Extract the (X, Y) coordinate from the center of the cell holding the provided text.  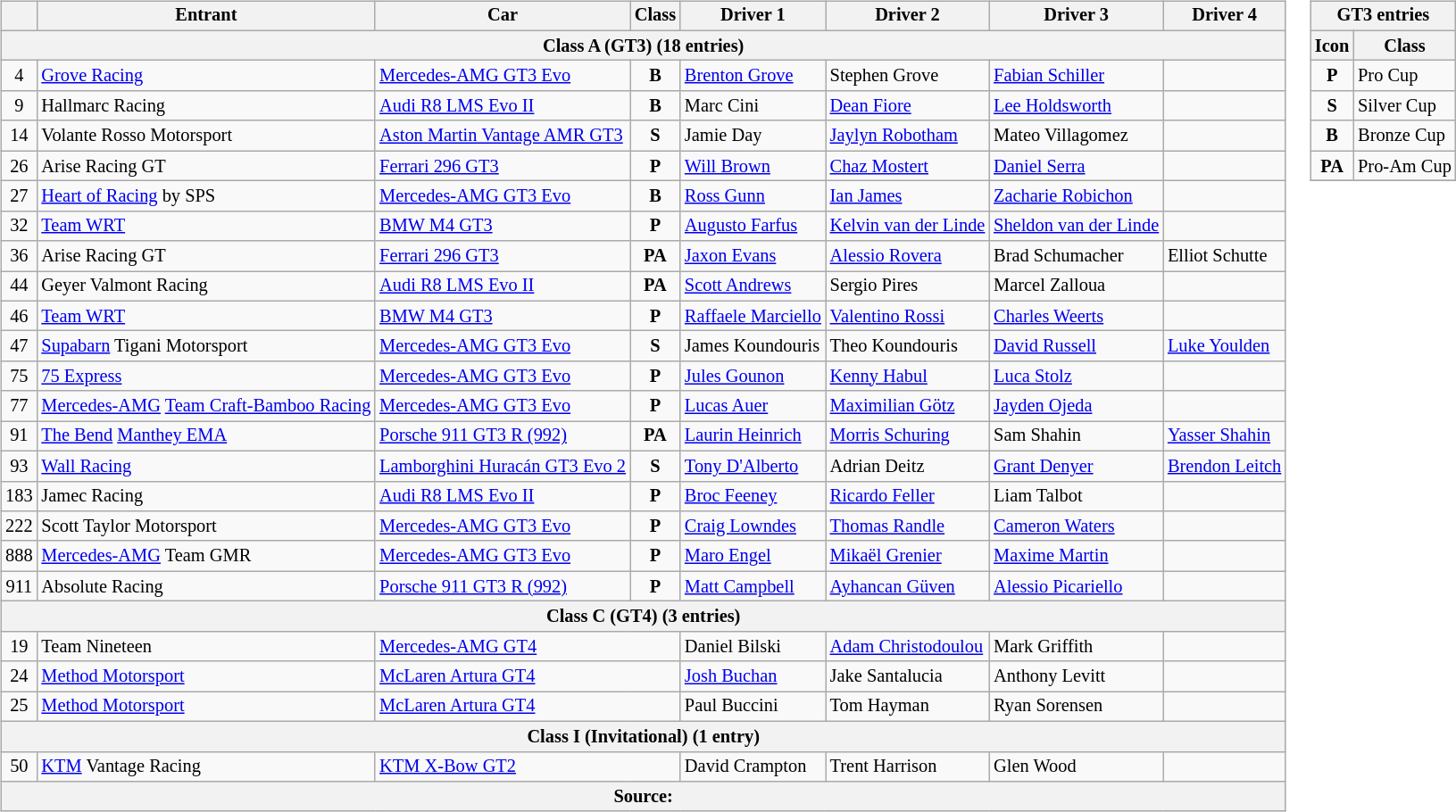
32 (19, 226)
Alessio Picariello (1077, 586)
Maximilian Götz (907, 406)
36 (19, 256)
911 (19, 586)
Dean Fiore (907, 106)
Jayden Ojeda (1077, 406)
Driver 4 (1225, 16)
24 (19, 676)
Heart of Racing by SPS (205, 196)
Grant Denyer (1077, 466)
Luca Stolz (1077, 377)
91 (19, 436)
26 (19, 166)
Jaxon Evans (753, 256)
Scott Andrews (753, 286)
Theo Koundouris (907, 346)
Charles Weerts (1077, 316)
Thomas Randle (907, 526)
Adam Christodoulou (907, 646)
Class C (GT4) (3 entries) (643, 617)
Luke Youlden (1225, 346)
Geyer Valmont Racing (205, 286)
Source: (643, 797)
David Russell (1077, 346)
Liam Talbot (1077, 496)
Driver 2 (907, 16)
27 (19, 196)
Icon (1332, 46)
Raffaele Marciello (753, 316)
Valentino Rossi (907, 316)
Ross Gunn (753, 196)
Ryan Sorensen (1077, 707)
Marc Cini (753, 106)
Marcel Zalloua (1077, 286)
Car (503, 16)
Driver 3 (1077, 16)
Yasser Shahin (1225, 436)
Pro Cup (1404, 76)
Brenton Grove (753, 76)
Absolute Racing (205, 586)
Augusto Farfus (753, 226)
Tony D'Alberto (753, 466)
Zacharie Robichon (1077, 196)
Craig Lowndes (753, 526)
The Bend Manthey EMA (205, 436)
Maxime Martin (1077, 556)
James Koundouris (753, 346)
Fabian Schiller (1077, 76)
Tom Hayman (907, 707)
50 (19, 766)
Stephen Grove (907, 76)
Broc Feeney (753, 496)
Sheldon van der Linde (1077, 226)
Elliot Schutte (1225, 256)
Daniel Serra (1077, 166)
Mercedes-AMG GT4 (528, 646)
Mercedes-AMG Team GMR (205, 556)
93 (19, 466)
Lamborghini Huracán GT3 Evo 2 (503, 466)
Ian James (907, 196)
Scott Taylor Motorsport (205, 526)
Grove Racing (205, 76)
47 (19, 346)
Driver 1 (753, 16)
Jamie Day (753, 136)
KTM Vantage Racing (205, 766)
Trent Harrison (907, 766)
KTM X-Bow GT2 (528, 766)
Kenny Habul (907, 377)
Hallmarc Racing (205, 106)
14 (19, 136)
Alessio Rovera (907, 256)
Ricardo Feller (907, 496)
Daniel Bilski (753, 646)
Chaz Mostert (907, 166)
Jules Gounon (753, 377)
75 Express (205, 377)
Laurin Heinrich (753, 436)
Glen Wood (1077, 766)
4 (19, 76)
Pro-Am Cup (1404, 166)
Entrant (205, 16)
Supabarn Tigani Motorsport (205, 346)
183 (19, 496)
Sergio Pires (907, 286)
46 (19, 316)
Sam Shahin (1077, 436)
Class I (Invitational) (1 entry) (643, 736)
Jaylyn Robotham (907, 136)
Morris Schuring (907, 436)
Cameron Waters (1077, 526)
Kelvin van der Linde (907, 226)
Lucas Auer (753, 406)
44 (19, 286)
Silver Cup (1404, 106)
David Crampton (753, 766)
Anthony Levitt (1077, 676)
Wall Racing (205, 466)
888 (19, 556)
GT3 entries (1384, 16)
Paul Buccini (753, 707)
Jake Santalucia (907, 676)
Maro Engel (753, 556)
Mercedes-AMG Team Craft-Bamboo Racing (205, 406)
Bronze Cup (1404, 136)
Adrian Deitz (907, 466)
Josh Buchan (753, 676)
77 (19, 406)
Matt Campbell (753, 586)
Mateo Villagomez (1077, 136)
19 (19, 646)
Class A (GT3) (18 entries) (643, 46)
75 (19, 377)
222 (19, 526)
Brendon Leitch (1225, 466)
Mikaël Grenier (907, 556)
9 (19, 106)
Mark Griffith (1077, 646)
Team Nineteen (205, 646)
Lee Holdsworth (1077, 106)
25 (19, 707)
Volante Rosso Motorsport (205, 136)
Brad Schumacher (1077, 256)
Aston Martin Vantage AMR GT3 (503, 136)
Ayhancan Güven (907, 586)
Will Brown (753, 166)
Jamec Racing (205, 496)
